Extract the [x, y] coordinate from the center of the cell holding the provided text.  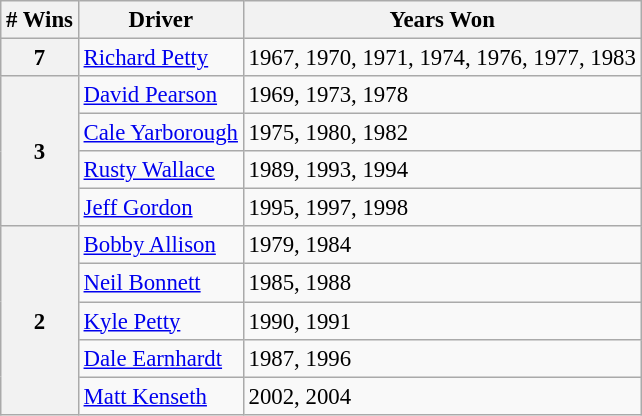
1975, 1980, 1982 [442, 133]
1967, 1970, 1971, 1974, 1976, 1977, 1983 [442, 58]
1985, 1988 [442, 283]
Matt Kenseth [160, 396]
1990, 1991 [442, 321]
2002, 2004 [442, 396]
Richard Petty [160, 58]
Dale Earnhardt [160, 358]
Cale Yarborough [160, 133]
1987, 1996 [442, 358]
Driver [160, 20]
1995, 1997, 1998 [442, 208]
7 [40, 58]
Bobby Allison [160, 245]
# Wins [40, 20]
1979, 1984 [442, 245]
1969, 1973, 1978 [442, 95]
Rusty Wallace [160, 170]
Neil Bonnett [160, 283]
2 [40, 320]
Years Won [442, 20]
Jeff Gordon [160, 208]
David Pearson [160, 95]
3 [40, 151]
Kyle Petty [160, 321]
1989, 1993, 1994 [442, 170]
